Detect which cell encompasses the target text, then output its (x, y) center coordinate. 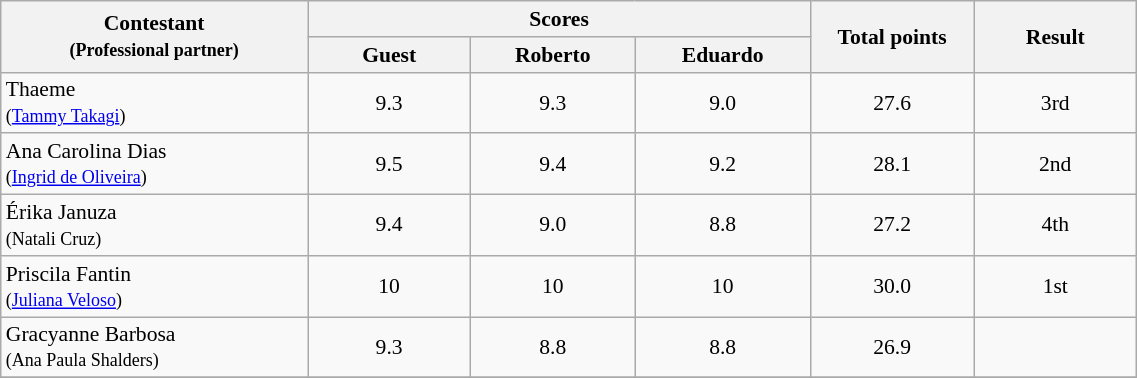
Eduardo (723, 55)
9.2 (723, 164)
Result (1056, 36)
4th (1056, 226)
Thaeme(Tammy Takagi) (154, 102)
2nd (1056, 164)
1st (1056, 286)
27.2 (892, 226)
Gracyanne Barbosa(Ana Paula Shalders) (154, 348)
Priscila Fantin(Juliana Veloso) (154, 286)
Érika Januza(Natali Cruz) (154, 226)
Guest (390, 55)
Roberto (553, 55)
Total points (892, 36)
9.5 (390, 164)
27.6 (892, 102)
30.0 (892, 286)
Contestant(Professional partner) (154, 36)
28.1 (892, 164)
Scores (560, 19)
3rd (1056, 102)
26.9 (892, 348)
Ana Carolina Dias(Ingrid de Oliveira) (154, 164)
